Detect which cell encompasses the target text, then output its (x, y) center coordinate. 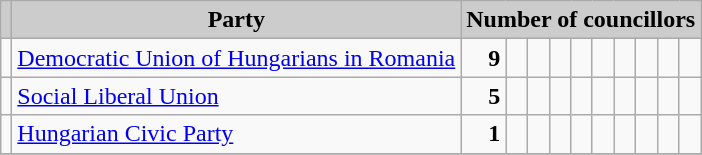
1 (484, 134)
9 (484, 58)
Party (236, 20)
5 (484, 96)
Democratic Union of Hungarians in Romania (236, 58)
Number of councillors (581, 20)
Social Liberal Union (236, 96)
Hungarian Civic Party (236, 134)
